Identify which cell holds the provided text, then report its (x, y) central coordinate. 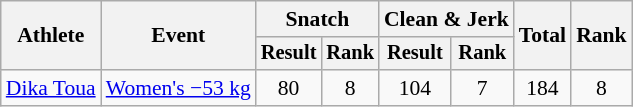
80 (289, 88)
Women's −53 kg (178, 88)
104 (415, 88)
Event (178, 36)
Total (542, 36)
Athlete (51, 36)
7 (482, 88)
184 (542, 88)
Clean & Jerk (446, 19)
Dika Toua (51, 88)
Snatch (318, 19)
